Search for the cell housing the specified text and yield its [x, y] center coordinate. 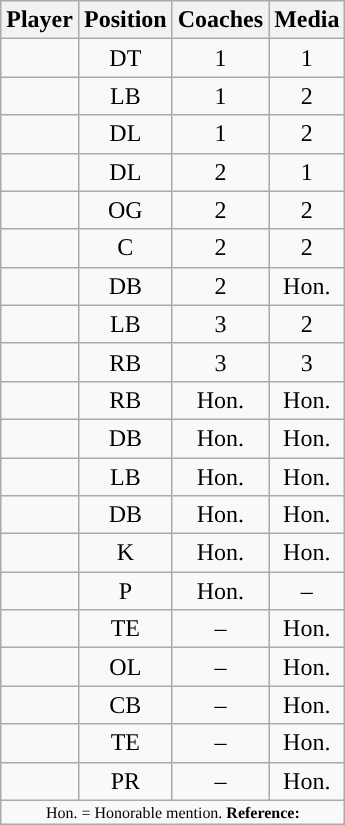
C [125, 248]
Media [307, 20]
CB [125, 705]
OL [125, 667]
P [125, 591]
OG [125, 210]
DT [125, 58]
Hon. = Honorable mention. Reference: [173, 812]
K [125, 553]
PR [125, 781]
Coaches [220, 20]
Player [40, 20]
Position [125, 20]
